Return [x, y] of the center of cell containing provided text 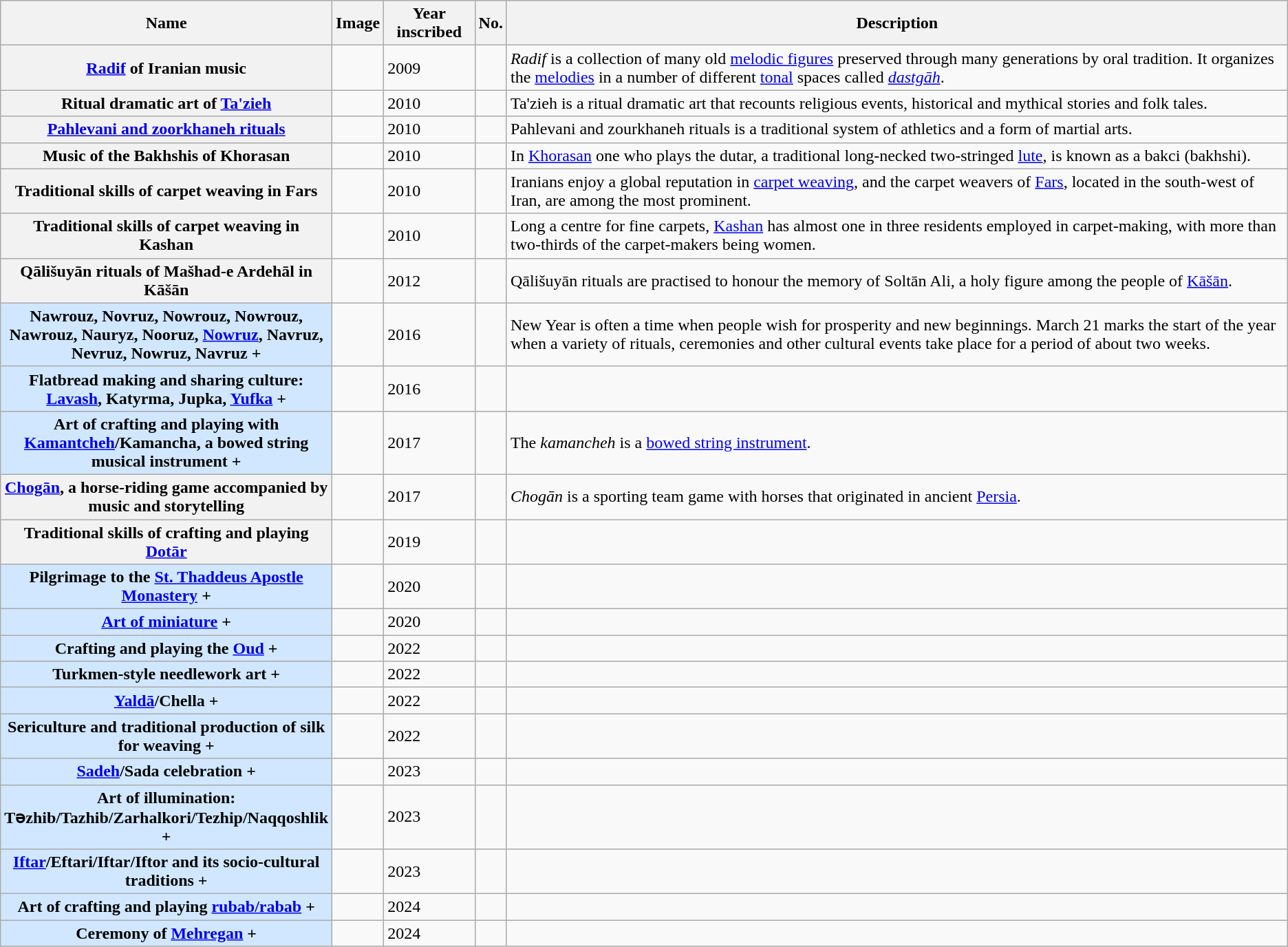
Music of the Bakhshis of Khorasan [167, 156]
Flatbread making and sharing culture: Lavash, Katyrma, Jupka, Yufka + [167, 388]
No. [491, 23]
Pilgrimage to the St. Thaddeus Apostle Monastery + [167, 586]
Name [167, 23]
Pahlevani and zoorkhaneh rituals [167, 129]
Year inscribed [429, 23]
Crafting and playing the Oud + [167, 648]
Art of crafting and playing with Kamantcheh/Kamancha, a bowed string musical instrument + [167, 443]
Chogān, a horse-riding game accompanied by music and storytelling [167, 497]
Description [897, 23]
2012 [429, 281]
2009 [429, 67]
Traditional skills of crafting and playing Dotār [167, 541]
Turkmen-style needlework art + [167, 674]
The kamancheh is a bowed string instrument. [897, 443]
Ceremony of Mehregan + [167, 933]
Iftar/Eftari/Iftar/Iftor and its socio-cultural traditions + [167, 871]
Ta'zieh is a ritual dramatic art that recounts religious events, historical and mythical stories and folk tales. [897, 103]
Sadeh/Sada celebration + [167, 772]
Art of crafting and playing rubab/rabab + [167, 907]
Art of illumination: Təzhib/Tazhib/Zarhalkori/Tezhip/Naqqoshlik + [167, 817]
Yaldā/Chella + [167, 701]
Qālišuyān rituals of Mašhad-e Ardehāl in Kāšān [167, 281]
Nawrouz, Novruz, Nowrouz, Nowrouz, Nawrouz, Nauryz, Nooruz, Nowruz, Navruz, Nevruz, Nowruz, Navruz + [167, 334]
In Khorasan one who plays the dutar, a traditional long-necked two-stringed lute, is known as a bakci (bakhshi). [897, 156]
Art of miniature + [167, 622]
2019 [429, 541]
Image [358, 23]
Radif of Iranian music [167, 67]
Pahlevani and zourkhaneh rituals is a traditional system of athletics and a form of martial arts. [897, 129]
Traditional skills of carpet weaving in Kashan [167, 235]
Ritual dramatic art of Ta'zieh [167, 103]
Chogān is a sporting team game with horses that originated in ancient Persia. [897, 497]
Sericulture and traditional production of silk for weaving + [167, 736]
Qālišuyān rituals are practised to honour the memory of Soltān Ali, a holy figure among the people of Kāšān. [897, 281]
Traditional skills of carpet weaving in Fars [167, 191]
